Extract the (x, y) coordinate from the center of the cell holding the provided text.  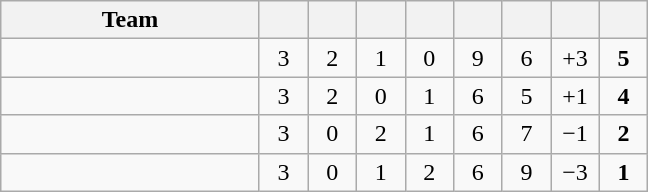
+1 (576, 96)
−3 (576, 172)
+3 (576, 58)
Team (130, 20)
−1 (576, 134)
7 (526, 134)
4 (624, 96)
